Provide the (x, y) coordinate of the cell's center where the given text is located.  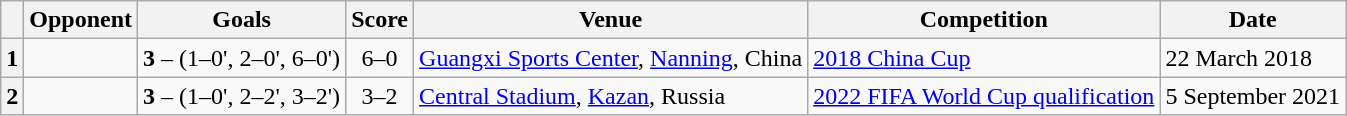
Guangxi Sports Center, Nanning, China (611, 58)
2018 China Cup (984, 58)
3 – (1–0', 2–2', 3–2') (242, 96)
Opponent (81, 20)
6–0 (380, 58)
2022 FIFA World Cup qualification (984, 96)
3–2 (380, 96)
1 (12, 58)
Goals (242, 20)
22 March 2018 (1253, 58)
Venue (611, 20)
3 – (1–0', 2–0', 6–0') (242, 58)
Competition (984, 20)
5 September 2021 (1253, 96)
Score (380, 20)
2 (12, 96)
Central Stadium, Kazan, Russia (611, 96)
Date (1253, 20)
